Capture the cell that displays the provided text and extract its [X, Y] central coordinate. 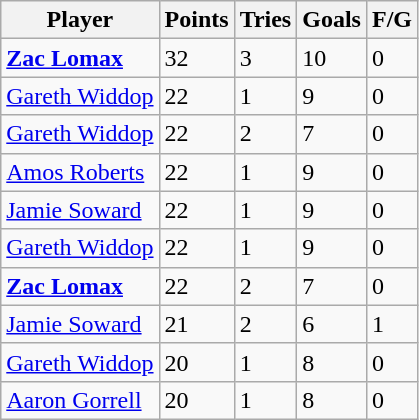
10 [332, 58]
6 [332, 324]
F/G [392, 20]
Player [80, 20]
3 [266, 58]
Aaron Gorrell [80, 400]
Tries [266, 20]
Points [196, 20]
32 [196, 58]
Amos Roberts [80, 172]
21 [196, 324]
Goals [332, 20]
